Find where the given text appears and provide that cell's center as [X, Y] coordinate. 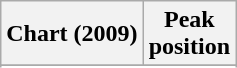
Chart (2009) [72, 34]
Peakposition [189, 34]
